Determine the [x, y] coordinate at the center of the cell enclosing the given text.  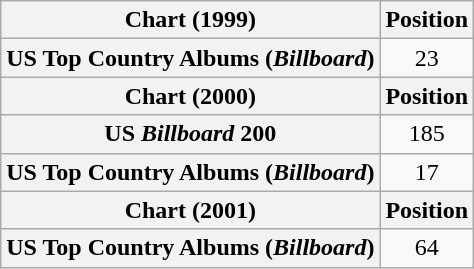
23 [427, 58]
17 [427, 172]
Chart (2000) [190, 96]
185 [427, 134]
Chart (1999) [190, 20]
US Billboard 200 [190, 134]
64 [427, 248]
Chart (2001) [190, 210]
